Pinpoint the cell where the given text exists, returning its [X, Y] midpoint coordinate. 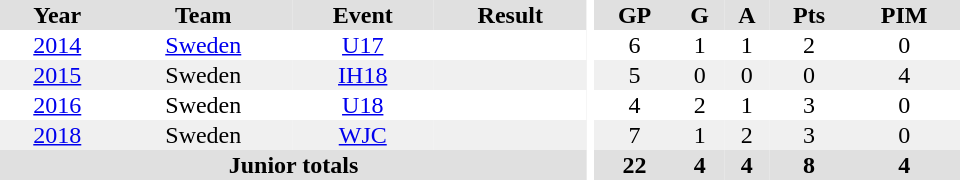
A [747, 15]
2016 [58, 105]
6 [635, 45]
Junior totals [294, 165]
WJC [363, 135]
Year [58, 15]
GP [635, 15]
PIM [904, 15]
U18 [363, 105]
8 [810, 165]
Event [363, 15]
Team [204, 15]
Pts [810, 15]
IH18 [363, 75]
5 [635, 75]
G [700, 15]
22 [635, 165]
Result [511, 15]
2018 [58, 135]
U17 [363, 45]
2015 [58, 75]
7 [635, 135]
2014 [58, 45]
